Find where the given text appears and provide that cell's center as (X, Y) coordinate. 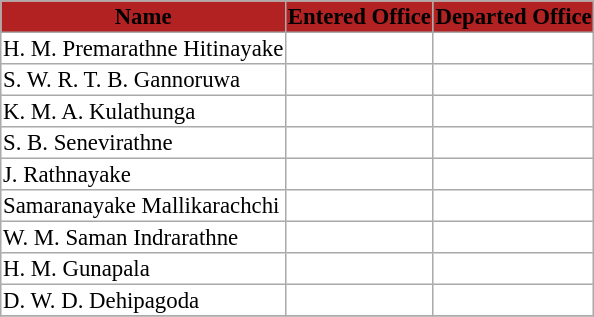
Entered Office (360, 17)
S. W. R. T. B. Gannoruwa (144, 80)
D. W. D. Dehipagoda (144, 300)
J. Rathnayake (144, 174)
H. M. Gunapala (144, 269)
Name (144, 17)
K. M. A. Kulathunga (144, 111)
S. B. Senevirathne (144, 143)
Departed Office (514, 17)
W. M. Saman Indrarathne (144, 237)
Samaranayake Mallikarachchi (144, 206)
H. M. Premarathne Hitinayake (144, 48)
